Capture the cell that displays the provided text and extract its [x, y] central coordinate. 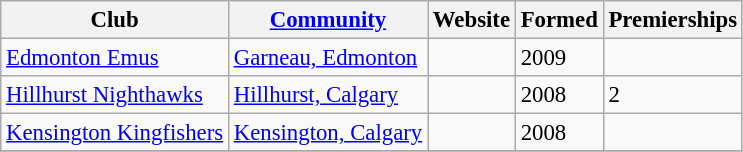
Website [472, 20]
Club [115, 20]
Kensington, Calgary [328, 133]
Formed [559, 20]
2009 [559, 58]
Garneau, Edmonton [328, 58]
Hillhurst, Calgary [328, 95]
2 [672, 95]
Kensington Kingfishers [115, 133]
Hillhurst Nighthawks [115, 95]
Premierships [672, 20]
Edmonton Emus [115, 58]
Community [328, 20]
